Pinpoint the cell where the given text exists, returning its [x, y] midpoint coordinate. 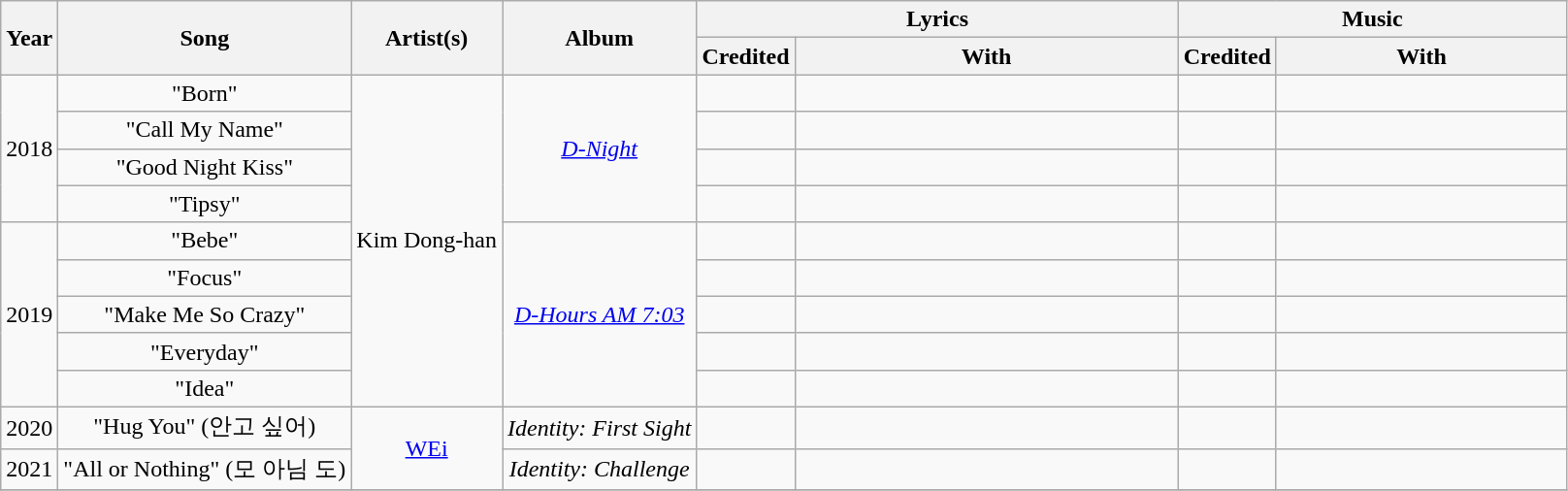
D-Night [600, 148]
Identity: Challenge [600, 470]
Artist(s) [427, 38]
Kim Dong-han [427, 241]
"Make Me So Crazy" [205, 314]
"Good Night Kiss" [205, 167]
"Born" [205, 93]
2021 [29, 470]
"Call My Name" [205, 130]
WEi [427, 448]
"Idea" [205, 388]
2019 [29, 314]
2020 [29, 427]
Year [29, 38]
"Everyday" [205, 351]
"Focus" [205, 278]
D-Hours AM 7:03 [600, 314]
Music [1372, 19]
2018 [29, 148]
Album [600, 38]
"Bebe" [205, 241]
"All or Nothing" (모 아님 도) [205, 470]
Identity: First Sight [600, 427]
Song [205, 38]
"Hug You" (안고 싶어) [205, 427]
"Tipsy" [205, 204]
Lyrics [937, 19]
